Search for the cell housing the specified text and yield its [X, Y] center coordinate. 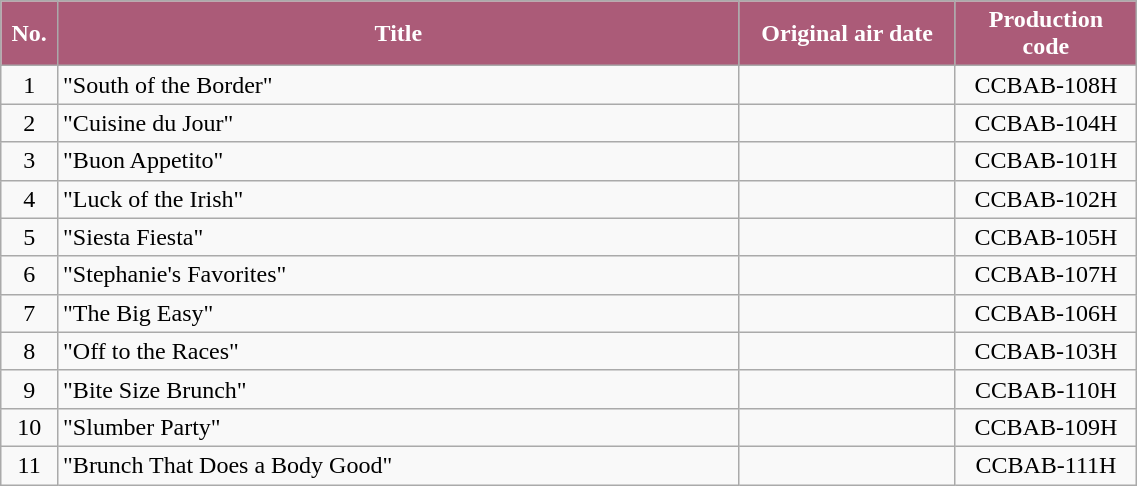
5 [30, 237]
"Brunch That Does a Body Good" [399, 465]
"Stephanie's Favorites" [399, 275]
No. [30, 34]
8 [30, 351]
Original air date [847, 34]
4 [30, 199]
1 [30, 85]
11 [30, 465]
"Slumber Party" [399, 427]
CCBAB-107H [1046, 275]
CCBAB-110H [1046, 389]
CCBAB-105H [1046, 237]
"South of the Border" [399, 85]
CCBAB-103H [1046, 351]
"The Big Easy" [399, 313]
10 [30, 427]
9 [30, 389]
"Off to the Races" [399, 351]
3 [30, 161]
CCBAB-102H [1046, 199]
6 [30, 275]
CCBAB-104H [1046, 123]
CCBAB-101H [1046, 161]
"Bite Size Brunch" [399, 389]
CCBAB-108H [1046, 85]
2 [30, 123]
7 [30, 313]
"Luck of the Irish" [399, 199]
"Siesta Fiesta" [399, 237]
"Buon Appetito" [399, 161]
CCBAB-106H [1046, 313]
CCBAB-111H [1046, 465]
Productioncode [1046, 34]
"Cuisine du Jour" [399, 123]
Title [399, 34]
CCBAB-109H [1046, 427]
